Find where the given text appears and provide that cell's center as (x, y) coordinate. 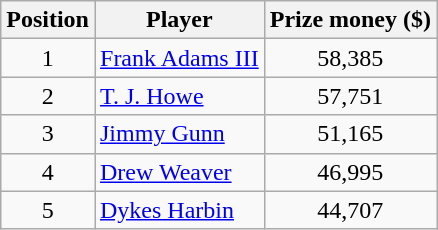
Jimmy Gunn (179, 134)
3 (48, 134)
Dykes Harbin (179, 210)
4 (48, 172)
Position (48, 20)
T. J. Howe (179, 96)
5 (48, 210)
58,385 (350, 58)
Frank Adams III (179, 58)
46,995 (350, 172)
51,165 (350, 134)
57,751 (350, 96)
Prize money ($) (350, 20)
1 (48, 58)
Drew Weaver (179, 172)
44,707 (350, 210)
2 (48, 96)
Player (179, 20)
